Capture the cell that displays the provided text and extract its [X, Y] central coordinate. 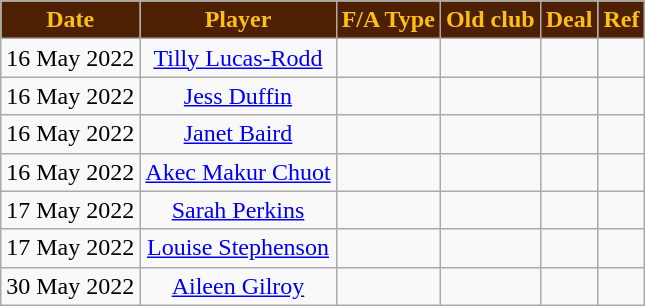
Aileen Gilroy [238, 286]
Old club [490, 20]
30 May 2022 [70, 286]
Jess Duffin [238, 96]
Janet Baird [238, 134]
Ref [622, 20]
Akec Makur Chuot [238, 172]
Tilly Lucas-Rodd [238, 58]
F/A Type [388, 20]
Player [238, 20]
Sarah Perkins [238, 210]
Deal [569, 20]
Date [70, 20]
Louise Stephenson [238, 248]
